Output the (x, y) coordinate of the center of the cell containing the given text.  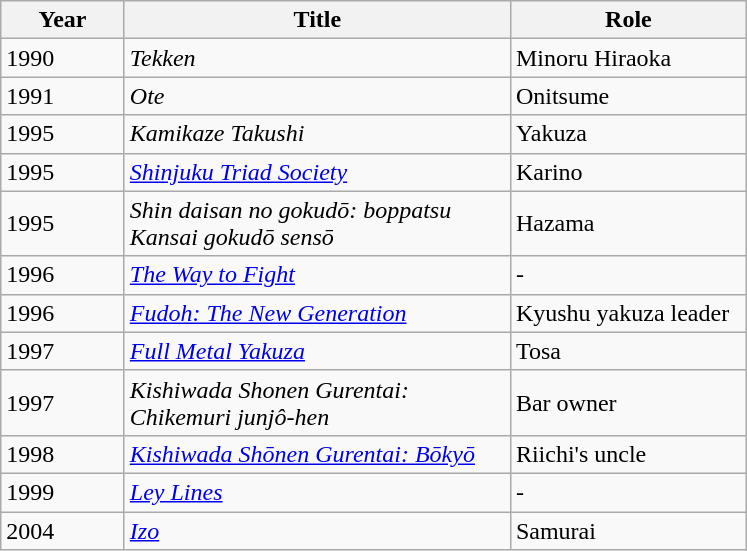
Bar owner (628, 402)
Fudoh: The New Generation (317, 313)
Karino (628, 172)
Kishiwada Shōnen Gurentai: Bōkyō (317, 454)
Year (63, 20)
Kyushu yakuza leader (628, 313)
Shin daisan no gokudō: boppatsu Kansai gokudō sensō (317, 224)
Ote (317, 96)
Onitsume (628, 96)
Kishiwada Shonen Gurentai: Chikemuri junjô-hen (317, 402)
Samurai (628, 531)
Kamikaze Takushi (317, 134)
Role (628, 20)
Title (317, 20)
1999 (63, 492)
Ley Lines (317, 492)
Minoru Hiraoka (628, 58)
Hazama (628, 224)
1998 (63, 454)
Tekken (317, 58)
2004 (63, 531)
Tosa (628, 351)
1991 (63, 96)
1990 (63, 58)
Riichi's uncle (628, 454)
Full Metal Yakuza (317, 351)
Shinjuku Triad Society (317, 172)
Izo (317, 531)
Yakuza (628, 134)
The Way to Fight (317, 275)
